Locate the cell with the specified text and output its (X, Y) center coordinate. 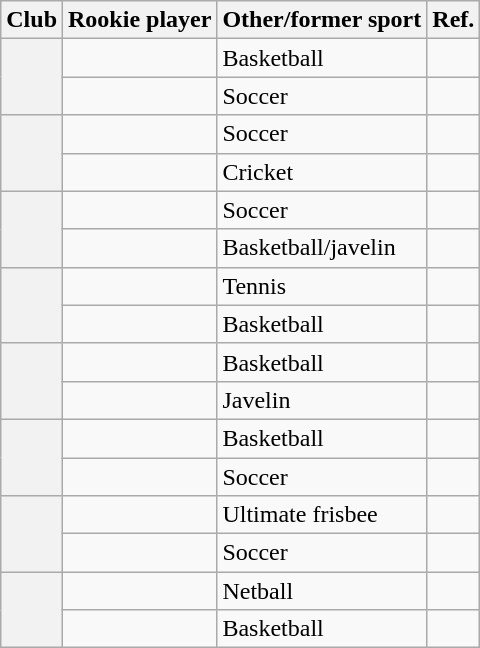
Cricket (322, 172)
Basketball/javelin (322, 248)
Ultimate frisbee (322, 515)
Javelin (322, 400)
Other/former sport (322, 20)
Ref. (454, 20)
Club (32, 20)
Netball (322, 591)
Tennis (322, 286)
Rookie player (140, 20)
